Locate the cell with the specified text and output its [x, y] center coordinate. 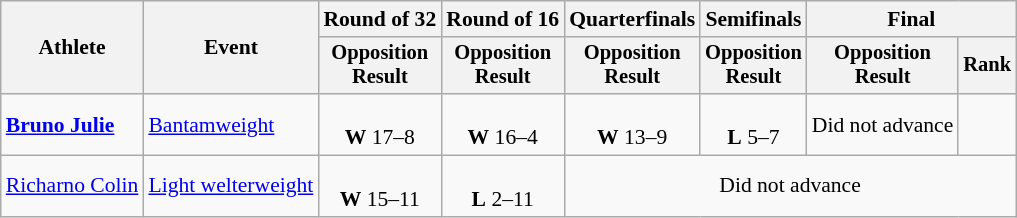
Round of 32 [380, 19]
L 5–7 [754, 124]
W 17–8 [380, 124]
Rank [987, 66]
W 16–4 [502, 124]
Bruno Julie [72, 124]
L 2–11 [502, 186]
W 15–11 [380, 186]
Light welterweight [230, 186]
Semifinals [754, 19]
Round of 16 [502, 19]
Bantamweight [230, 124]
Quarterfinals [632, 19]
W 13–9 [632, 124]
Athlete [72, 48]
Final [912, 19]
Richarno Colin [72, 186]
Event [230, 48]
